Return [x, y] of the center of cell containing provided text 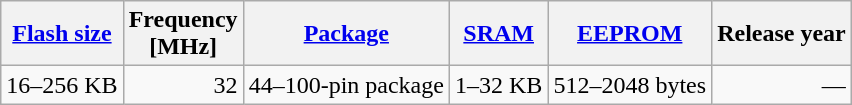
— [782, 85]
SRAM [498, 34]
1–32 KB [498, 85]
Frequency[MHz] [183, 34]
44–100-pin package [346, 85]
16–256 KB [62, 85]
512–2048 bytes [630, 85]
32 [183, 85]
Flash size [62, 34]
EEPROM [630, 34]
Release year [782, 34]
Package [346, 34]
